Provide the (x, y) coordinate of the cell's center where the given text is located.  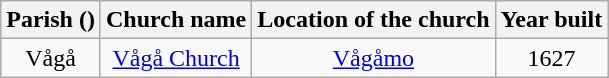
Vågåmo (374, 58)
1627 (552, 58)
Vågå Church (176, 58)
Location of the church (374, 20)
Year built (552, 20)
Parish () (51, 20)
Church name (176, 20)
Vågå (51, 58)
